Return the (X, Y) coordinate for the center point of the cell that contains the specified text.  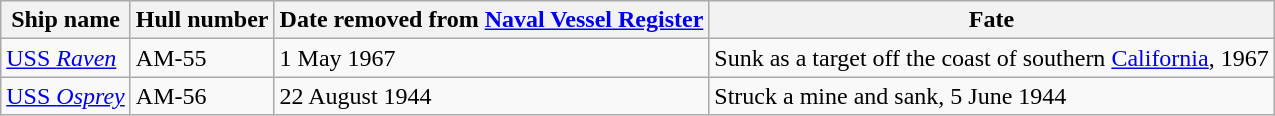
Date removed from Naval Vessel Register (492, 20)
Hull number (202, 20)
1 May 1967 (492, 58)
USS Osprey (66, 96)
Fate (992, 20)
AM-56 (202, 96)
AM-55 (202, 58)
USS Raven (66, 58)
Struck a mine and sank, 5 June 1944 (992, 96)
22 August 1944 (492, 96)
Sunk as a target off the coast of southern California, 1967 (992, 58)
Ship name (66, 20)
